For the text-containing cell, return its midpoint in [X, Y] coordinate format. 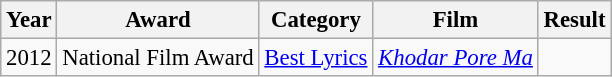
Result [574, 20]
Film [456, 20]
Category [316, 20]
Khodar Pore Ma [456, 58]
Year [29, 20]
2012 [29, 58]
Best Lyrics [316, 58]
National Film Award [158, 58]
Award [158, 20]
